Output the [X, Y] coordinate of the center of the cell containing the given text.  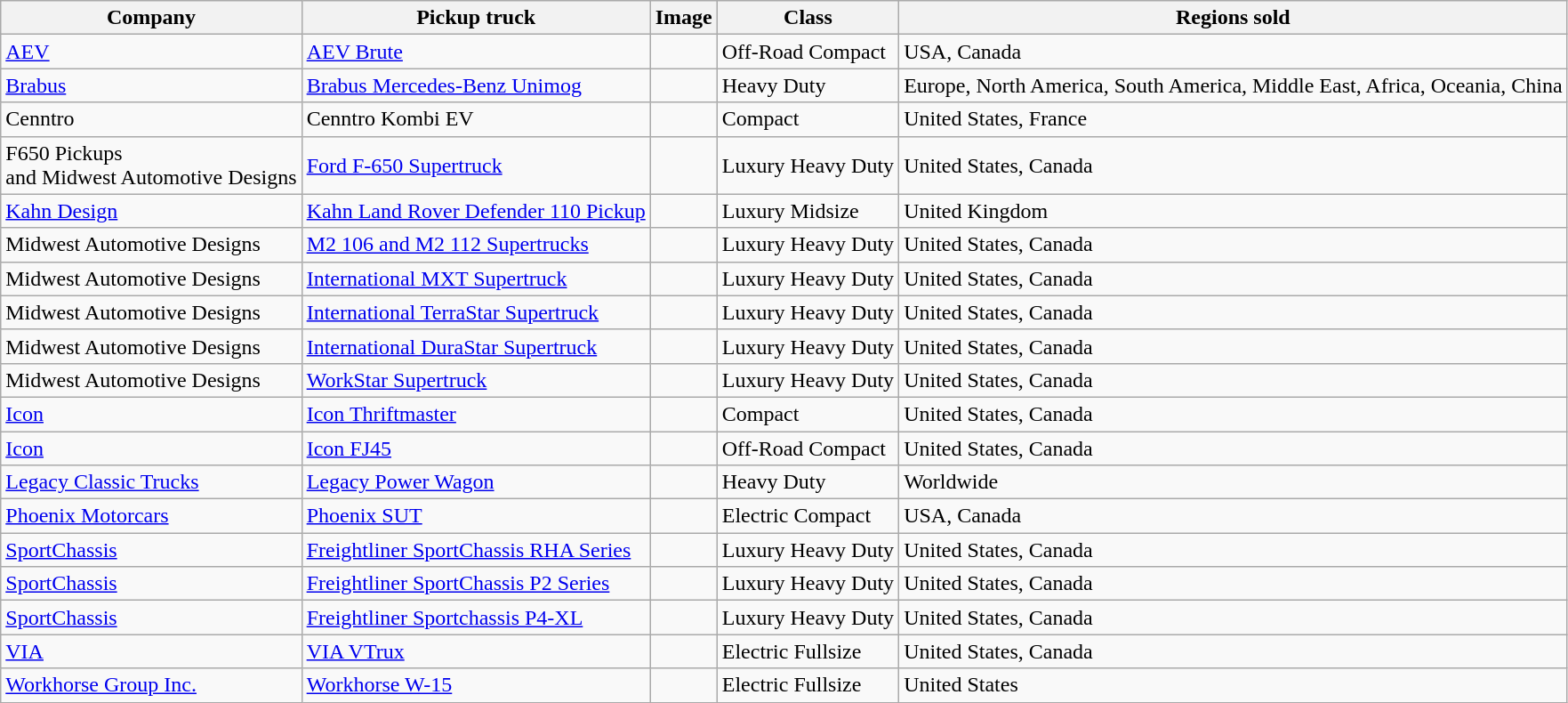
Kahn Design [151, 211]
Phoenix Motorcars [151, 516]
Electric Compact [808, 516]
Freightliner Sportchassis P4-XL [476, 618]
F650 Pickupsand Midwest Automotive Designs [151, 166]
VIA [151, 651]
United Kingdom [1234, 211]
International TerraStar Supertruck [476, 312]
Freightliner SportChassis P2 Series [476, 584]
Workhorse W-15 [476, 685]
Regions sold [1234, 18]
Phoenix SUT [476, 516]
United States, France [1234, 119]
Brabus Mercedes-Benz Unimog [476, 85]
Icon FJ45 [476, 448]
Image [683, 18]
Pickup truck [476, 18]
Class [808, 18]
Cenntro [151, 119]
Legacy Classic Trucks [151, 482]
Workhorse Group Inc. [151, 685]
M2 106 and M2 112 Supertrucks [476, 245]
Legacy Power Wagon [476, 482]
WorkStar Supertruck [476, 380]
Freightliner SportChassis RHA Series [476, 550]
United States [1234, 685]
Worldwide [1234, 482]
AEV [151, 52]
VIA VTrux [476, 651]
Brabus [151, 85]
Company [151, 18]
International MXT Supertruck [476, 279]
Kahn Land Rover Defender 110 Pickup [476, 211]
Europe, North America, South America, Middle East, Africa, Oceania, China [1234, 85]
AEV Brute [476, 52]
Ford F-650 Supertruck [476, 166]
Icon Thriftmaster [476, 414]
Cenntro Kombi EV [476, 119]
Luxury Midsize [808, 211]
International DuraStar Supertruck [476, 346]
